Extract the (x, y) coordinate from the center of the cell holding the provided text.  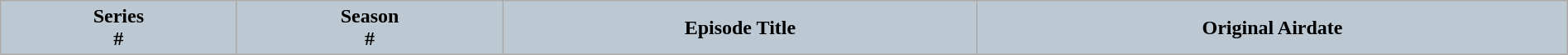
Series# (119, 28)
Original Airdate (1273, 28)
Episode Title (740, 28)
Season# (370, 28)
